From the cell containing the given text, extract its center point as [x, y] coordinate. 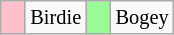
Bogey [142, 17]
Birdie [56, 17]
